Find where the given text appears and provide that cell's center as [X, Y] coordinate. 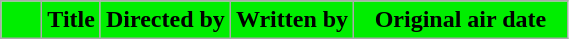
Directed by [165, 20]
Original air date [461, 20]
Title [72, 20]
Written by [292, 20]
